Identify which cell holds the provided text, then report its (x, y) central coordinate. 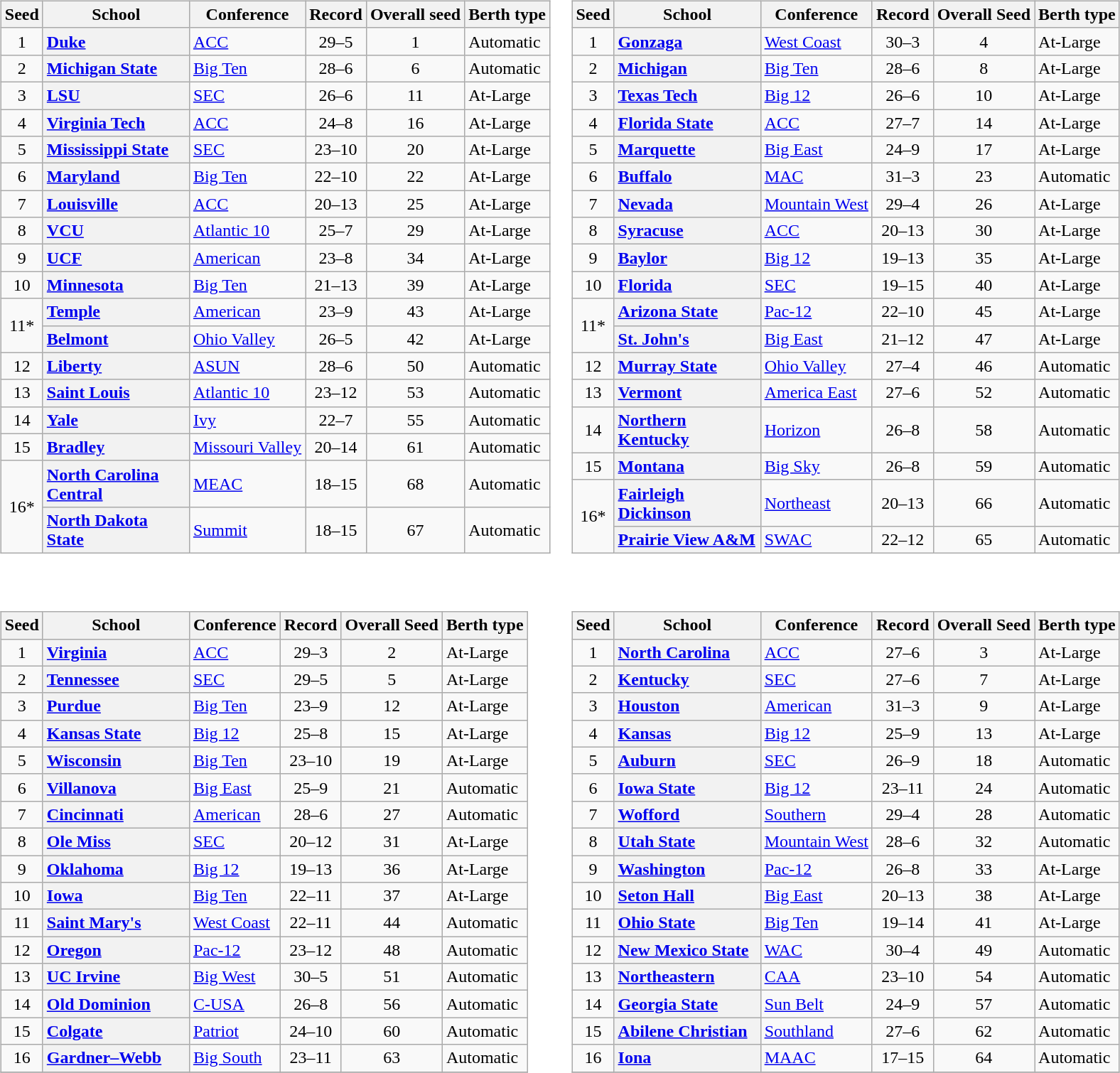
Big Sky (816, 466)
47 (984, 339)
Purdue (116, 706)
39 (415, 285)
Sun Belt (816, 1004)
Belmont (116, 339)
Yale (116, 420)
Seton Hall (687, 896)
Kansas State (116, 733)
29 (415, 231)
68 (415, 483)
Buffalo (687, 177)
59 (984, 466)
Gardner–Webb (116, 1058)
Utah State (687, 841)
Wisconsin (116, 760)
Gonzaga (687, 41)
ASUN (247, 366)
61 (415, 447)
67 (415, 530)
UCF (116, 258)
37 (392, 896)
60 (392, 1031)
Kansas (687, 733)
45 (984, 312)
Auburn (687, 760)
21–13 (336, 285)
44 (392, 923)
North Carolina Central (116, 483)
Saint Mary's (116, 923)
25–7 (336, 231)
25–8 (311, 733)
LSU (116, 95)
Old Dominion (116, 1004)
57 (984, 1004)
CAA (816, 977)
Saint Louis (116, 393)
Washington (687, 869)
20–12 (311, 841)
Maryland (116, 177)
33 (984, 869)
Villanova (116, 787)
Summit (247, 530)
36 (392, 869)
Michigan State (116, 68)
29–3 (311, 652)
Northern Kentucky (687, 429)
38 (984, 896)
30 (984, 231)
North Dakota State (116, 530)
Cincinnati (116, 814)
Murray State (687, 366)
Iowa State (687, 787)
Missouri Valley (247, 447)
26 (984, 204)
19–14 (903, 923)
Temple (116, 312)
Abilene Christian (687, 1031)
35 (984, 258)
50 (415, 366)
Florida State (687, 123)
21 (392, 787)
17 (984, 150)
VCU (116, 231)
Marquette (687, 150)
46 (984, 366)
Kentucky (687, 679)
Arizona State (687, 312)
23 (984, 177)
Virginia Tech (116, 123)
Colgate (116, 1031)
Vermont (687, 393)
58 (984, 429)
51 (392, 977)
Tennessee (116, 679)
26–5 (336, 339)
55 (415, 420)
Louisville (116, 204)
Patriot (235, 1031)
Big West (235, 977)
Southern (816, 814)
30–3 (903, 41)
Oklahoma (116, 869)
Ohio State (687, 923)
49 (984, 950)
Big South (235, 1058)
Wofford (687, 814)
Fairleigh Dickinson (687, 503)
41 (984, 923)
25 (415, 204)
Horizon (816, 429)
56 (392, 1004)
Mississippi State (116, 150)
62 (984, 1031)
MAC (816, 177)
24–8 (336, 123)
MAAC (816, 1058)
Baylor (687, 258)
24 (984, 787)
27–4 (903, 366)
53 (415, 393)
43 (415, 312)
30–5 (311, 977)
27 (392, 814)
24–10 (311, 1031)
Northeastern (687, 977)
19 (392, 760)
32 (984, 841)
22–7 (336, 420)
34 (415, 258)
52 (984, 393)
Florida (687, 285)
20 (415, 150)
42 (415, 339)
Liberty (116, 366)
63 (392, 1058)
66 (984, 503)
Duke (116, 41)
New Mexico State (687, 950)
Michigan (687, 68)
Houston (687, 706)
48 (392, 950)
Iona (687, 1058)
19–15 (903, 285)
Texas Tech (687, 95)
Prairie View A&M (687, 539)
Virginia (116, 652)
Northeast (816, 503)
31 (392, 841)
65 (984, 539)
Nevada (687, 204)
54 (984, 977)
30–4 (903, 950)
Bradley (116, 447)
Ole Miss (116, 841)
26–9 (903, 760)
St. John's (687, 339)
Iowa (116, 896)
22 (415, 177)
UC Irvine (116, 977)
23–8 (336, 258)
21–12 (903, 339)
SWAC (816, 539)
17–15 (903, 1058)
Overall seed (415, 14)
Ivy (247, 420)
27–7 (903, 123)
64 (984, 1058)
Georgia State (687, 1004)
Southland (816, 1031)
WAC (816, 950)
20–14 (336, 447)
22–12 (903, 539)
28 (984, 814)
America East (816, 393)
Oregon (116, 950)
MEAC (247, 483)
40 (984, 285)
C-USA (235, 1004)
18 (984, 760)
Syracuse (687, 231)
North Carolina (687, 652)
Montana (687, 466)
Minnesota (116, 285)
